From the cell containing the given text, extract its center point as (x, y) coordinate. 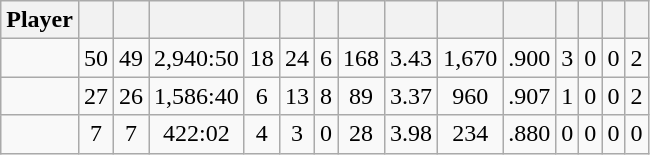
234 (470, 134)
26 (132, 96)
1,586:40 (197, 96)
Player (40, 20)
4 (262, 134)
18 (262, 58)
3.37 (412, 96)
1,670 (470, 58)
8 (326, 96)
89 (362, 96)
27 (96, 96)
.900 (530, 58)
960 (470, 96)
24 (296, 58)
13 (296, 96)
.880 (530, 134)
1 (568, 96)
28 (362, 134)
3.43 (412, 58)
422:02 (197, 134)
49 (132, 58)
2,940:50 (197, 58)
3.98 (412, 134)
.907 (530, 96)
168 (362, 58)
50 (96, 58)
